Output the [X, Y] coordinate of the center of the cell containing the given text.  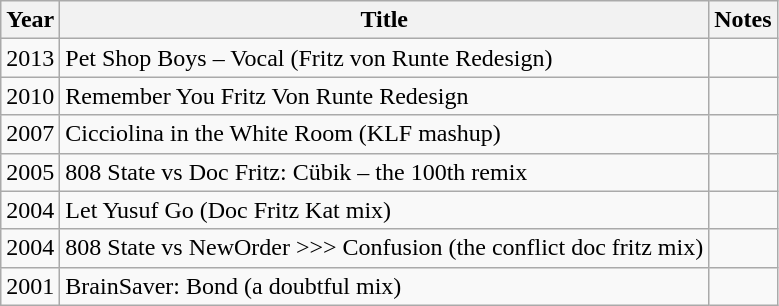
2005 [30, 172]
Title [384, 20]
Let Yusuf Go (Doc Fritz Kat mix) [384, 210]
Remember You Fritz Von Runte Redesign [384, 96]
Cicciolina in the White Room (KLF mashup) [384, 134]
Notes [743, 20]
808 State vs NewOrder >>> Confusion (the conflict doc fritz mix) [384, 248]
2010 [30, 96]
808 State vs Doc Fritz: Cübik – the 100th remix [384, 172]
Year [30, 20]
2007 [30, 134]
Pet Shop Boys – Vocal (Fritz von Runte Redesign) [384, 58]
2013 [30, 58]
2001 [30, 286]
BrainSaver: Bond (a doubtful mix) [384, 286]
